Scan for the cell matching the given text and deliver its (X, Y) coordinate at center. 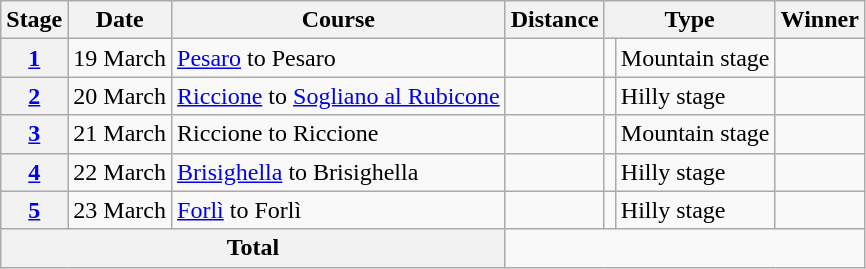
Course (339, 20)
Riccione to Riccione (339, 134)
22 March (120, 172)
Winner (820, 20)
Stage (34, 20)
4 (34, 172)
Total (253, 248)
Riccione to Sogliano al Rubicone (339, 96)
3 (34, 134)
5 (34, 210)
Distance (554, 20)
19 March (120, 58)
1 (34, 58)
21 March (120, 134)
Type (690, 20)
Forlì to Forlì (339, 210)
2 (34, 96)
23 March (120, 210)
Brisighella to Brisighella (339, 172)
Date (120, 20)
20 March (120, 96)
Pesaro to Pesaro (339, 58)
